Locate the cell with the specified text and output its (X, Y) center coordinate. 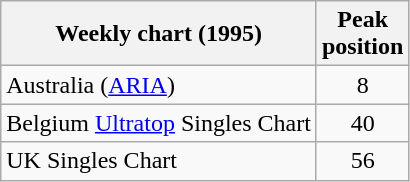
Australia (ARIA) (159, 85)
UK Singles Chart (159, 161)
Weekly chart (1995) (159, 34)
56 (362, 161)
40 (362, 123)
Belgium Ultratop Singles Chart (159, 123)
Peakposition (362, 34)
8 (362, 85)
